Identify which cell holds the provided text, then report its [X, Y] central coordinate. 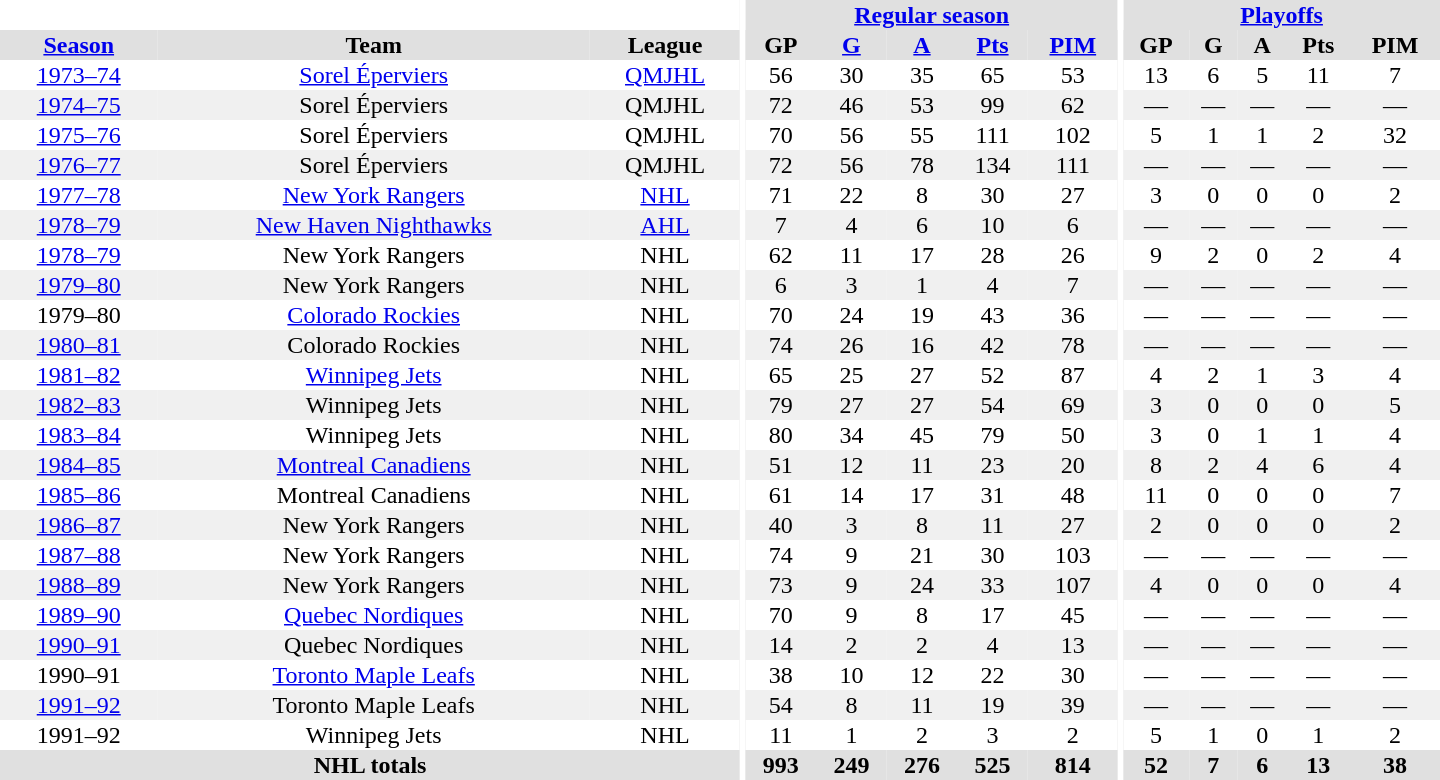
1989–90 [78, 615]
107 [1073, 585]
1988–89 [78, 585]
1980–81 [78, 345]
NHL totals [370, 765]
25 [852, 375]
AHL [665, 225]
276 [922, 765]
1974–75 [78, 105]
525 [992, 765]
814 [1073, 765]
23 [992, 465]
40 [782, 525]
1983–84 [78, 435]
249 [852, 765]
1973–74 [78, 75]
31 [992, 495]
Playoffs [1282, 15]
102 [1073, 135]
43 [992, 315]
134 [992, 165]
1982–83 [78, 405]
Regular season [932, 15]
16 [922, 345]
993 [782, 765]
80 [782, 435]
48 [1073, 495]
36 [1073, 315]
71 [782, 195]
28 [992, 255]
33 [992, 585]
73 [782, 585]
39 [1073, 705]
87 [1073, 375]
51 [782, 465]
Season [78, 45]
League [665, 45]
42 [992, 345]
99 [992, 105]
20 [1073, 465]
103 [1073, 555]
61 [782, 495]
1987–88 [78, 555]
35 [922, 75]
1975–76 [78, 135]
1981–82 [78, 375]
46 [852, 105]
32 [1395, 135]
Team [373, 45]
1976–77 [78, 165]
50 [1073, 435]
34 [852, 435]
69 [1073, 405]
55 [922, 135]
21 [922, 555]
1977–78 [78, 195]
New Haven Nighthawks [373, 225]
1984–85 [78, 465]
1986–87 [78, 525]
1985–86 [78, 495]
